Pinpoint the cell where the given text exists, returning its (X, Y) midpoint coordinate. 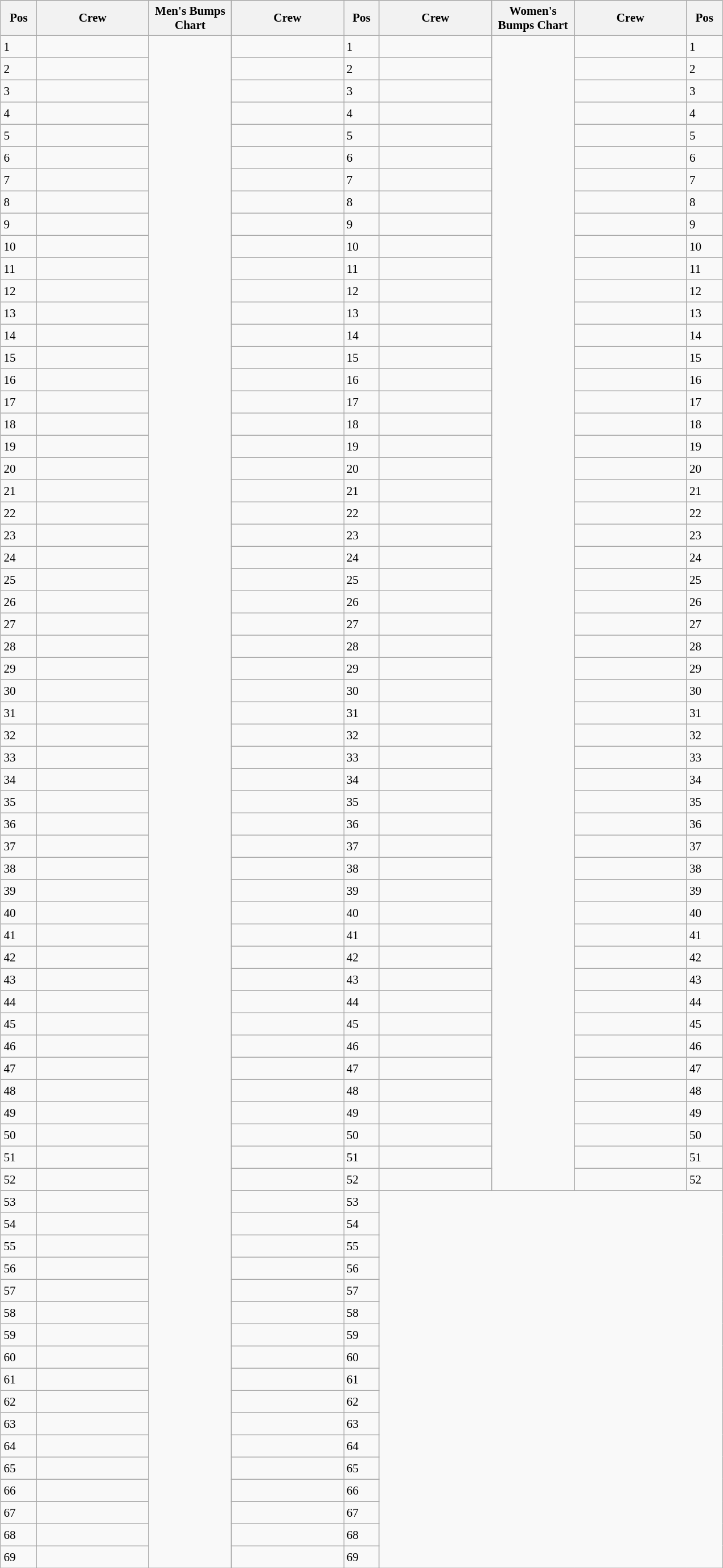
Women's Bumps Chart (533, 18)
Men's Bumps Chart (190, 18)
